Identify which cell holds the provided text, then report its (x, y) central coordinate. 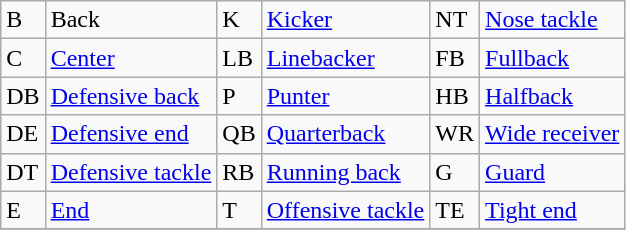
Running back (346, 172)
B (23, 20)
Center (131, 58)
P (239, 96)
Punter (346, 96)
Tight end (552, 210)
HB (455, 96)
Defensive end (131, 134)
E (23, 210)
G (455, 172)
Kicker (346, 20)
NT (455, 20)
C (23, 58)
Linebacker (346, 58)
Fullback (552, 58)
Defensive back (131, 96)
RB (239, 172)
Nose tackle (552, 20)
Wide receiver (552, 134)
Offensive tackle (346, 210)
Back (131, 20)
LB (239, 58)
DB (23, 96)
Halfback (552, 96)
Quarterback (346, 134)
DE (23, 134)
K (239, 20)
Guard (552, 172)
QB (239, 134)
Defensive tackle (131, 172)
DT (23, 172)
T (239, 210)
FB (455, 58)
End (131, 210)
WR (455, 134)
TE (455, 210)
